Determine the [x, y] coordinate at the center of the cell enclosing the given text.  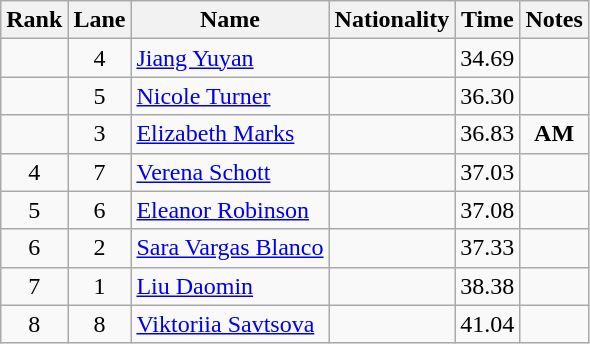
37.03 [488, 172]
37.08 [488, 210]
38.38 [488, 286]
Eleanor Robinson [230, 210]
34.69 [488, 58]
41.04 [488, 324]
Liu Daomin [230, 286]
Elizabeth Marks [230, 134]
Jiang Yuyan [230, 58]
37.33 [488, 248]
3 [100, 134]
Rank [34, 20]
Viktoriia Savtsova [230, 324]
Sara Vargas Blanco [230, 248]
Nicole Turner [230, 96]
1 [100, 286]
36.83 [488, 134]
Nationality [392, 20]
Verena Schott [230, 172]
Notes [554, 20]
36.30 [488, 96]
AM [554, 134]
Lane [100, 20]
Time [488, 20]
2 [100, 248]
Name [230, 20]
